Locate the cell with the specified text and output its [x, y] center coordinate. 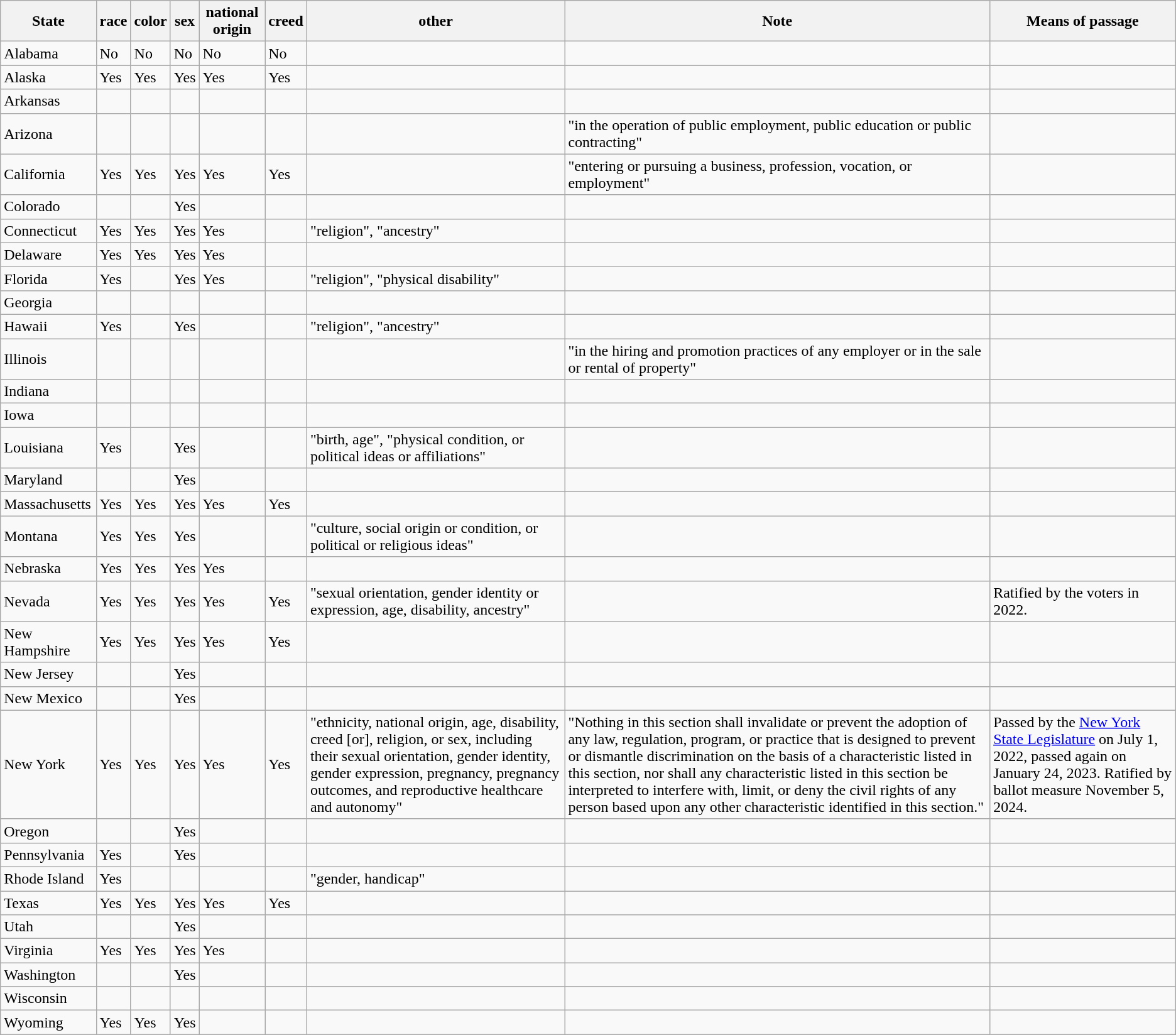
Means of passage [1083, 21]
Colorado [48, 207]
Iowa [48, 415]
Oregon [48, 831]
Louisiana [48, 447]
"in the operation of public employment, public education or public contracting" [778, 133]
Alabama [48, 53]
New Hampshire [48, 642]
Georgia [48, 302]
"culture, social origin or condition, or political or religious ideas" [436, 537]
"gender, handicap" [436, 879]
Passed by the New York State Legislature on July 1, 2022, passed again on January 24, 2023. Ratified by ballot measure November 5, 2024. [1083, 764]
Massachusetts [48, 504]
Hawaii [48, 326]
Nebraska [48, 569]
"birth, age", "physical condition, or political ideas or affiliations" [436, 447]
race [113, 21]
Note [778, 21]
Washington [48, 975]
"in the hiring and promotion practices of any employer or in the sale or rental of property" [778, 358]
New Mexico [48, 698]
color [151, 21]
Montana [48, 537]
"entering or pursuing a business, profession, vocation, or employment" [778, 175]
national origin [232, 21]
Texas [48, 903]
Rhode Island [48, 879]
New Jersey [48, 674]
State [48, 21]
Illinois [48, 358]
California [48, 175]
sex [185, 21]
Nevada [48, 601]
Arkansas [48, 101]
Ratified by the voters in 2022. [1083, 601]
Utah [48, 927]
"sexual orientation, gender identity or expression, age, disability, ancestry" [436, 601]
Virginia [48, 951]
creed [286, 21]
New York [48, 764]
Wisconsin [48, 999]
Maryland [48, 480]
"religion", "physical disability" [436, 278]
Wyoming [48, 1022]
Alaska [48, 77]
other [436, 21]
Florida [48, 278]
Arizona [48, 133]
Connecticut [48, 231]
Pennsylvania [48, 855]
Delaware [48, 255]
Indiana [48, 392]
